Determine the (X, Y) coordinate at the center of the cell enclosing the given text.  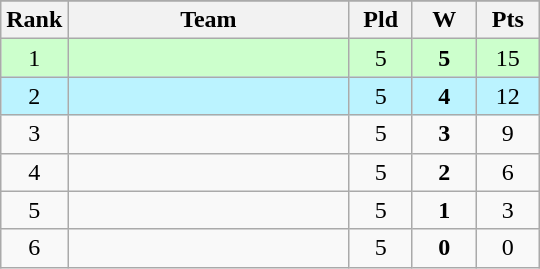
Pld (381, 20)
Rank (34, 20)
Pts (508, 20)
Team (208, 20)
W (444, 20)
15 (508, 58)
9 (508, 134)
12 (508, 96)
